Scan for the cell matching the given text and deliver its [x, y] coordinate at center. 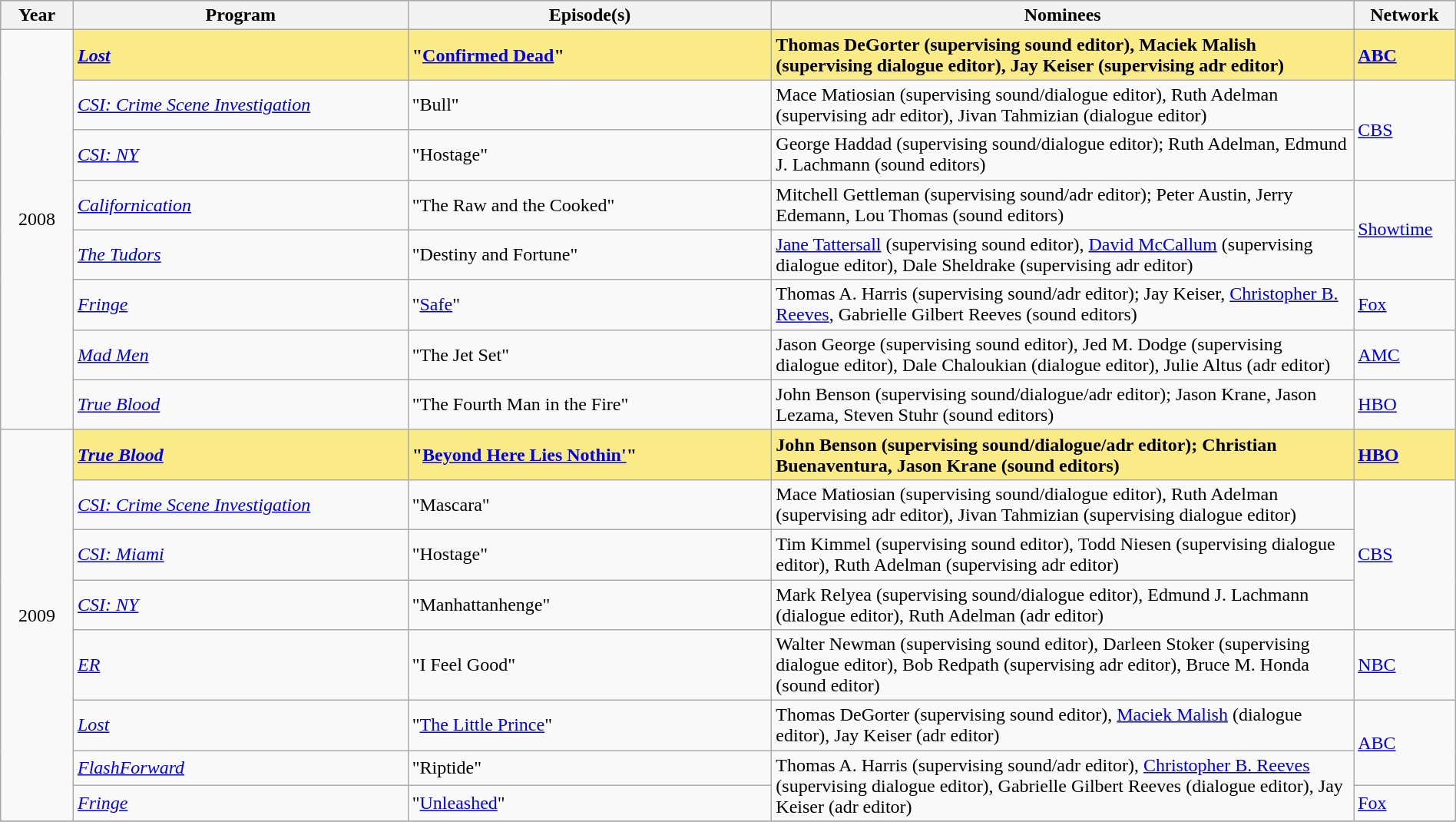
FlashForward [240, 768]
Program [240, 15]
ER [240, 665]
Mad Men [240, 355]
Tim Kimmel (supervising sound editor), Todd Niesen (supervising dialogue editor), Ruth Adelman (supervising adr editor) [1063, 555]
"Confirmed Dead" [590, 55]
Episode(s) [590, 15]
AMC [1405, 355]
2009 [37, 625]
"The Little Prince" [590, 725]
"The Jet Set" [590, 355]
"Beyond Here Lies Nothin'" [590, 455]
"I Feel Good" [590, 665]
"Destiny and Fortune" [590, 255]
"The Raw and the Cooked" [590, 204]
Thomas A. Harris (supervising sound/adr editor); Jay Keiser, Christopher B. Reeves, Gabrielle Gilbert Reeves (sound editors) [1063, 304]
"Bull" [590, 104]
Year [37, 15]
Jane Tattersall (supervising sound editor), David McCallum (supervising dialogue editor), Dale Sheldrake (supervising adr editor) [1063, 255]
Showtime [1405, 230]
Mace Matiosian (supervising sound/dialogue editor), Ruth Adelman (supervising adr editor), Jivan Tahmizian (supervising dialogue editor) [1063, 504]
"The Fourth Man in the Fire" [590, 404]
John Benson (supervising sound/dialogue/adr editor); Jason Krane, Jason Lezama, Steven Stuhr (sound editors) [1063, 404]
"Unleashed" [590, 804]
Mark Relyea (supervising sound/dialogue editor), Edmund J. Lachmann (dialogue editor), Ruth Adelman (adr editor) [1063, 604]
2008 [37, 230]
Jason George (supervising sound editor), Jed M. Dodge (supervising dialogue editor), Dale Chaloukian (dialogue editor), Julie Altus (adr editor) [1063, 355]
"Manhattanhenge" [590, 604]
NBC [1405, 665]
CSI: Miami [240, 555]
Californication [240, 204]
"Riptide" [590, 768]
The Tudors [240, 255]
Thomas DeGorter (supervising sound editor), Maciek Malish (supervising dialogue editor), Jay Keiser (supervising adr editor) [1063, 55]
"Safe" [590, 304]
Mitchell Gettleman (supervising sound/adr editor); Peter Austin, Jerry Edemann, Lou Thomas (sound editors) [1063, 204]
Mace Matiosian (supervising sound/dialogue editor), Ruth Adelman (supervising adr editor), Jivan Tahmizian (dialogue editor) [1063, 104]
George Haddad (supervising sound/dialogue editor); Ruth Adelman, Edmund J. Lachmann (sound editors) [1063, 155]
Thomas DeGorter (supervising sound editor), Maciek Malish (dialogue editor), Jay Keiser (adr editor) [1063, 725]
John Benson (supervising sound/dialogue/adr editor); Christian Buenaventura, Jason Krane (sound editors) [1063, 455]
Network [1405, 15]
"Mascara" [590, 504]
Nominees [1063, 15]
